Search for the cell housing the specified text and yield its (X, Y) center coordinate. 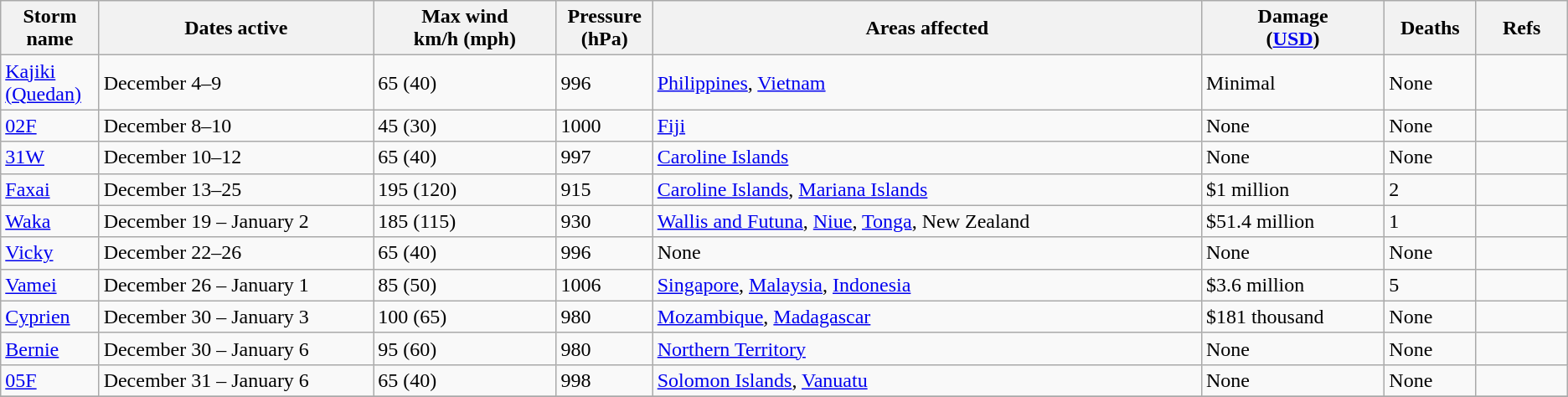
December 8–10 (236, 126)
Mozambique, Madagascar (926, 317)
$3.6 million (1292, 285)
December 13–25 (236, 189)
195 (120) (465, 189)
31W (50, 157)
05F (50, 380)
1000 (605, 126)
915 (605, 189)
Philippines, Vietnam (926, 82)
5 (1431, 285)
Waka (50, 221)
85 (50) (465, 285)
Caroline Islands (926, 157)
$1 million (1292, 189)
185 (115) (465, 221)
Pressure(hPa) (605, 28)
45 (30) (465, 126)
Minimal (1292, 82)
$181 thousand (1292, 317)
Damage(USD) (1292, 28)
Solomon Islands, Vanuatu (926, 380)
December 30 – January 3 (236, 317)
Dates active (236, 28)
Kajiki (Quedan) (50, 82)
997 (605, 157)
2 (1431, 189)
930 (605, 221)
December 31 – January 6 (236, 380)
December 22–26 (236, 253)
1 (1431, 221)
Wallis and Futuna, Niue, Tonga, New Zealand (926, 221)
1006 (605, 285)
Vamei (50, 285)
$51.4 million (1292, 221)
95 (60) (465, 348)
Cyprien (50, 317)
Faxai (50, 189)
Fiji (926, 126)
Vicky (50, 253)
Refs (1521, 28)
Deaths (1431, 28)
December 10–12 (236, 157)
December 30 – January 6 (236, 348)
December 26 – January 1 (236, 285)
Storm name (50, 28)
December 4–9 (236, 82)
Bernie (50, 348)
Caroline Islands, Mariana Islands (926, 189)
998 (605, 380)
100 (65) (465, 317)
Areas affected (926, 28)
December 19 – January 2 (236, 221)
Max windkm/h (mph) (465, 28)
Singapore, Malaysia, Indonesia (926, 285)
02F (50, 126)
Northern Territory (926, 348)
